Determine the (X, Y) coordinate at the center of the cell enclosing the given text.  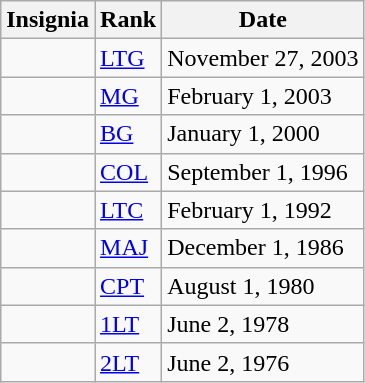
January 1, 2000 (263, 134)
Rank (128, 20)
MG (128, 96)
November 27, 2003 (263, 58)
2LT (128, 362)
1LT (128, 324)
LTC (128, 210)
Insignia (48, 20)
BG (128, 134)
February 1, 1992 (263, 210)
CPT (128, 286)
MAJ (128, 248)
December 1, 1986 (263, 248)
Date (263, 20)
August 1, 1980 (263, 286)
February 1, 2003 (263, 96)
June 2, 1976 (263, 362)
September 1, 1996 (263, 172)
COL (128, 172)
June 2, 1978 (263, 324)
LTG (128, 58)
